Pinpoint the cell where the given text exists, returning its [X, Y] midpoint coordinate. 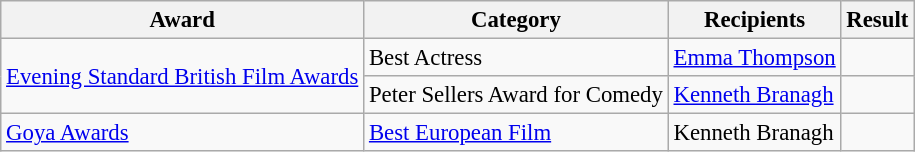
Result [878, 20]
Award [182, 20]
Best Actress [516, 58]
Category [516, 20]
Peter Sellers Award for Comedy [516, 95]
Best European Film [516, 133]
Emma Thompson [754, 58]
Recipients [754, 20]
Goya Awards [182, 133]
Evening Standard British Film Awards [182, 76]
